Search for the cell housing the specified text and yield its [X, Y] center coordinate. 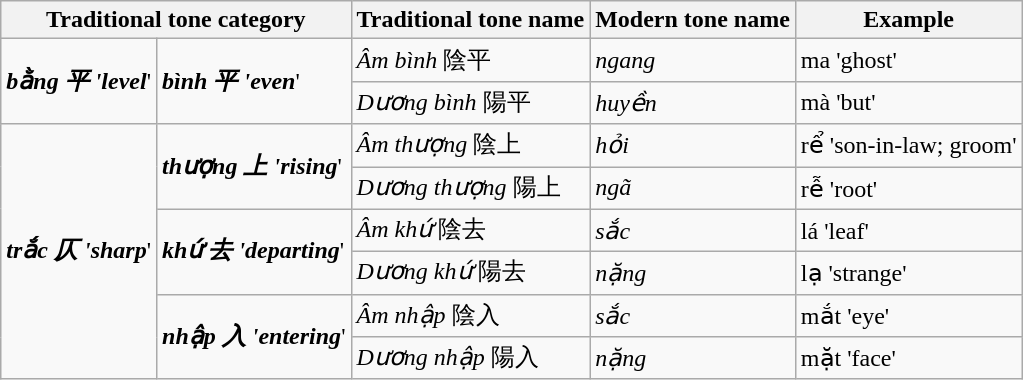
ngang [693, 60]
khứ 去 'departing' [254, 252]
Dương bình 陽平 [470, 102]
bằng 平 'level' [79, 82]
Modern tone name [693, 20]
nhập 入 'entering' [254, 336]
trắc 仄 'sharp' [79, 252]
mắt 'eye' [908, 316]
bình 平 'even' [254, 82]
lá 'leaf' [908, 230]
Dương thượng 陽上 [470, 188]
mà 'but' [908, 102]
ma 'ghost' [908, 60]
hỏi [693, 146]
rể 'son-in-law; groom' [908, 146]
Dương khứ 陽去 [470, 274]
Âm thượng 陰上 [470, 146]
Dương nhập 陽入 [470, 358]
Example [908, 20]
Âm bình 陰平 [470, 60]
mặt 'face' [908, 358]
Âm nhập 陰入 [470, 316]
lạ 'strange' [908, 274]
ngã [693, 188]
rễ 'root' [908, 188]
thượng 上 'rising' [254, 166]
Traditional tone category [176, 20]
Âm khứ 陰去 [470, 230]
Traditional tone name [470, 20]
huyền [693, 102]
